Pinpoint the cell where the given text exists, returning its [X, Y] midpoint coordinate. 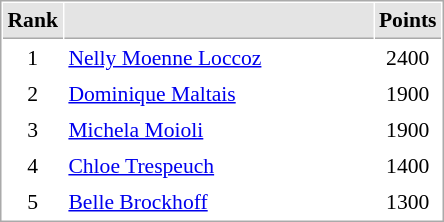
5 [32, 201]
4 [32, 165]
Dominique Maltais [218, 93]
Rank [32, 21]
2400 [408, 57]
Chloe Trespeuch [218, 165]
1 [32, 57]
1300 [408, 201]
1400 [408, 165]
Belle Brockhoff [218, 201]
3 [32, 129]
Nelly Moenne Loccoz [218, 57]
2 [32, 93]
Michela Moioli [218, 129]
Points [408, 21]
